Search for the cell housing the specified text and yield its [x, y] center coordinate. 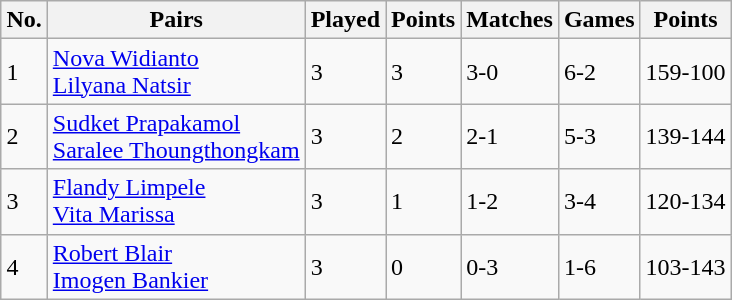
Games [599, 20]
Robert Blair Imogen Bankier [176, 266]
3-4 [599, 202]
139-144 [686, 136]
1-2 [510, 202]
Flandy Limpele Vita Marissa [176, 202]
Played [345, 20]
2-1 [510, 136]
Pairs [176, 20]
5-3 [599, 136]
Matches [510, 20]
120-134 [686, 202]
4 [24, 266]
No. [24, 20]
103-143 [686, 266]
0 [424, 266]
Sudket Prapakamol Saralee Thoungthongkam [176, 136]
0-3 [510, 266]
1-6 [599, 266]
Nova Widianto Lilyana Natsir [176, 72]
159-100 [686, 72]
6-2 [599, 72]
3-0 [510, 72]
